Determine the (X, Y) coordinate at the center of the cell enclosing the given text.  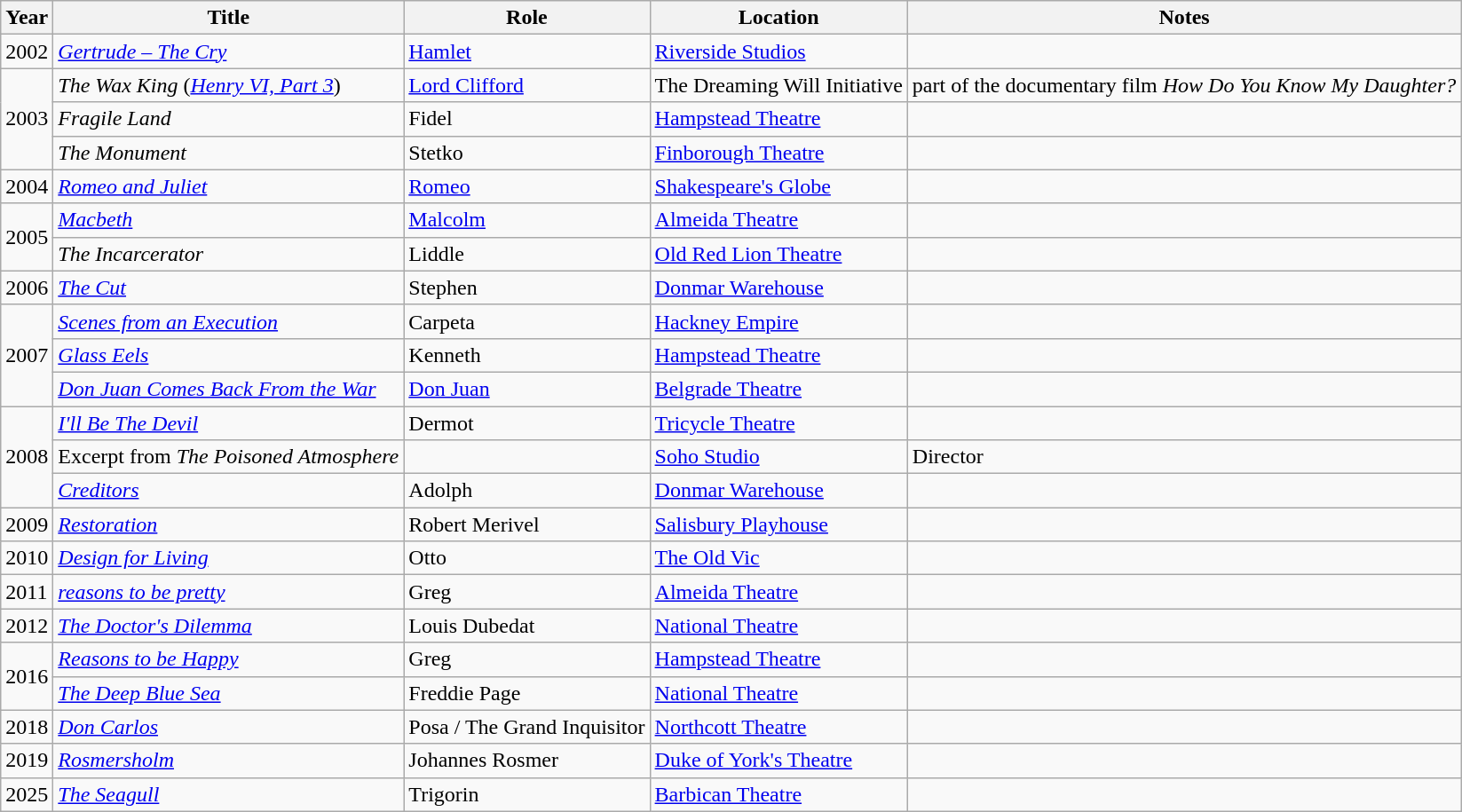
2006 (27, 288)
Location (778, 18)
Don Juan Comes Back From the War (229, 389)
Otto (527, 558)
Title (229, 18)
Soho Studio (778, 457)
Stephen (527, 288)
The Old Vic (778, 558)
Barbican Theatre (778, 794)
Notes (1184, 18)
Duke of York's Theatre (778, 761)
Posa / The Grand Inquisitor (527, 727)
Fragile Land (229, 119)
Glass Eels (229, 355)
Dermot (527, 423)
Liddle (527, 254)
Don Juan (527, 389)
Reasons to be Happy (229, 659)
Romeo and Juliet (229, 186)
The Deep Blue Sea (229, 693)
Year (27, 18)
Macbeth (229, 220)
2008 (27, 457)
Freddie Page (527, 693)
Stetko (527, 153)
Scenes from an Execution (229, 321)
2010 (27, 558)
Lord Clifford (527, 85)
Rosmersholm (229, 761)
Shakespeare's Globe (778, 186)
Role (527, 18)
Restoration (229, 524)
2004 (27, 186)
Adolph (527, 491)
Gertrude – The Cry (229, 51)
Salisbury Playhouse (778, 524)
Robert Merivel (527, 524)
2025 (27, 794)
2016 (27, 676)
Romeo (527, 186)
The Seagull (229, 794)
The Doctor's Dilemma (229, 626)
The Wax King (Henry VI, Part 3) (229, 85)
Belgrade Theatre (778, 389)
The Dreaming Will Initiative (778, 85)
Tricycle Theatre (778, 423)
2005 (27, 237)
The Monument (229, 153)
Hackney Empire (778, 321)
Johannes Rosmer (527, 761)
Carpeta (527, 321)
2019 (27, 761)
Old Red Lion Theatre (778, 254)
Louis Dubedat (527, 626)
2009 (27, 524)
Trigorin (527, 794)
part of the documentary film How Do You Know My Daughter? (1184, 85)
Don Carlos (229, 727)
Northcott Theatre (778, 727)
Malcolm (527, 220)
Creditors (229, 491)
The Incarcerator (229, 254)
Hamlet (527, 51)
Director (1184, 457)
reasons to be pretty (229, 592)
2011 (27, 592)
2003 (27, 119)
The Cut (229, 288)
Riverside Studios (778, 51)
Design for Living (229, 558)
2007 (27, 355)
2012 (27, 626)
I'll Be The Devil (229, 423)
Excerpt from The Poisoned Atmosphere (229, 457)
Fidel (527, 119)
Finborough Theatre (778, 153)
Kenneth (527, 355)
2018 (27, 727)
2002 (27, 51)
